Find where the given text appears and provide that cell's center as [x, y] coordinate. 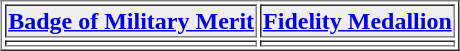
Badge of Military Merit [131, 20]
Fidelity Medallion [358, 20]
